Pinpoint the cell where the given text exists, returning its [x, y] midpoint coordinate. 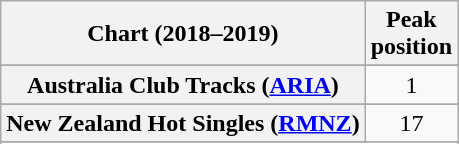
Australia Club Tracks (ARIA) [183, 85]
1 [411, 85]
New Zealand Hot Singles (RMNZ) [183, 123]
17 [411, 123]
Peak position [411, 34]
Chart (2018–2019) [183, 34]
